From the cell containing the given text, extract its center point as [x, y] coordinate. 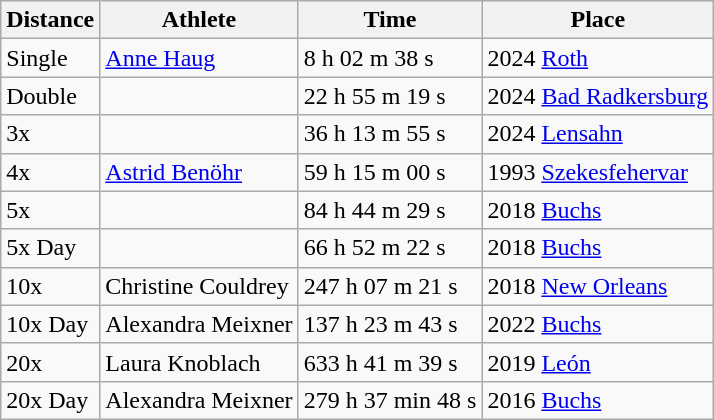
2024 Bad Radkersburg [598, 96]
59 h 15 m 00 s [390, 172]
Time [390, 20]
Athlete [199, 20]
2024 Roth [598, 58]
137 h 23 m 43 s [390, 324]
2022 Buchs [598, 324]
5x Day [50, 248]
Christine Couldrey [199, 286]
Astrid Benöhr [199, 172]
20x [50, 362]
Anne Haug [199, 58]
4x [50, 172]
279 h 37 min 48 s [390, 400]
1993 Szekesfehervar [598, 172]
20x Day [50, 400]
633 h 41 m 39 s [390, 362]
66 h 52 m 22 s [390, 248]
Distance [50, 20]
2019 León [598, 362]
Laura Knoblach [199, 362]
2018 New Orleans [598, 286]
Place [598, 20]
2016 Buchs [598, 400]
2024 Lensahn [598, 134]
Double [50, 96]
10x Day [50, 324]
5x [50, 210]
8 h 02 m 38 s [390, 58]
247 h 07 m 21 s [390, 286]
3x [50, 134]
36 h 13 m 55 s [390, 134]
22 h 55 m 19 s [390, 96]
10x [50, 286]
Single [50, 58]
84 h 44 m 29 s [390, 210]
